Provide the (x, y) coordinate of the cell's center where the given text is located.  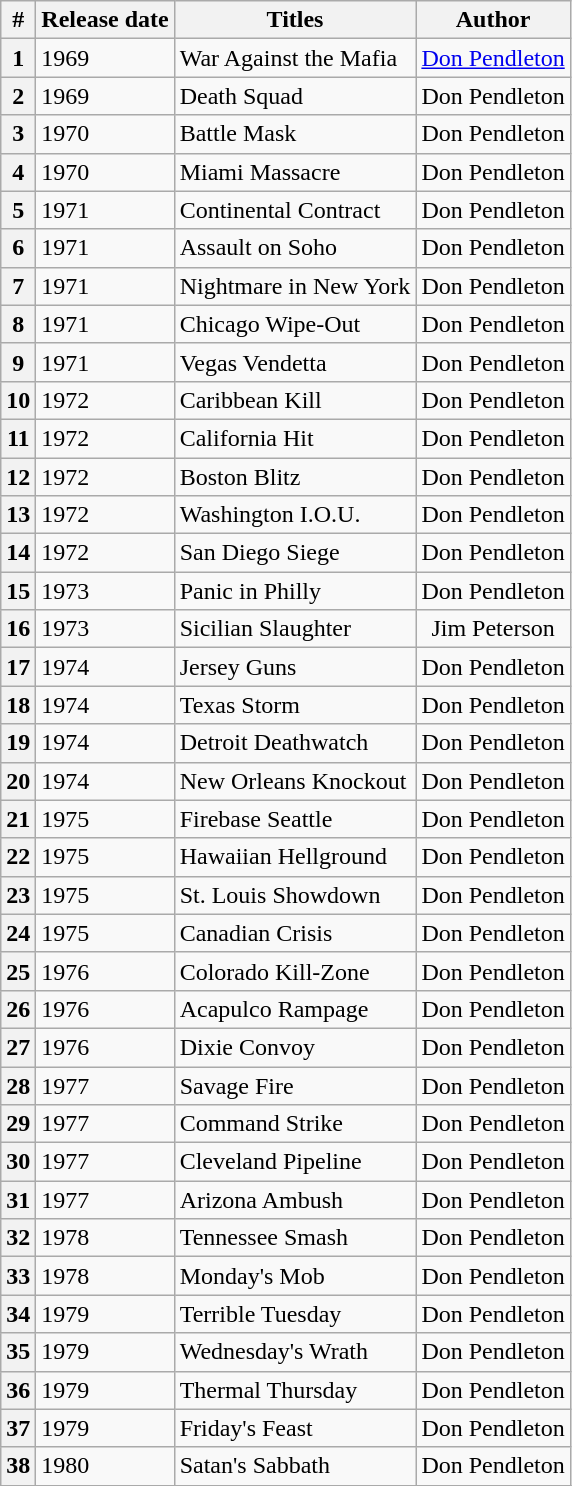
36 (18, 1390)
25 (18, 971)
16 (18, 629)
Colorado Kill-Zone (295, 971)
Texas Storm (295, 705)
5 (18, 210)
24 (18, 933)
19 (18, 743)
Battle Mask (295, 134)
War Against the Mafia (295, 58)
Dixie Convoy (295, 1047)
27 (18, 1047)
Satan's Sabbath (295, 1466)
St. Louis Showdown (295, 895)
8 (18, 324)
Canadian Crisis (295, 933)
Terrible Tuesday (295, 1314)
1 (18, 58)
11 (18, 438)
Jersey Guns (295, 667)
San Diego Siege (295, 553)
31 (18, 1200)
Friday's Feast (295, 1428)
1980 (105, 1466)
14 (18, 553)
Monday's Mob (295, 1276)
Vegas Vendetta (295, 362)
22 (18, 857)
17 (18, 667)
Continental Contract (295, 210)
15 (18, 591)
Acapulco Rampage (295, 1009)
21 (18, 819)
Washington I.O.U. (295, 515)
10 (18, 400)
34 (18, 1314)
Miami Massacre (295, 172)
26 (18, 1009)
Titles (295, 20)
Savage Fire (295, 1085)
23 (18, 895)
Hawaiian Hellground (295, 857)
13 (18, 515)
Thermal Thursday (295, 1390)
9 (18, 362)
4 (18, 172)
12 (18, 477)
California Hit (295, 438)
20 (18, 781)
Detroit Deathwatch (295, 743)
33 (18, 1276)
Assault on Soho (295, 248)
Jim Peterson (493, 629)
Command Strike (295, 1124)
28 (18, 1085)
Wednesday's Wrath (295, 1352)
18 (18, 705)
Author (493, 20)
30 (18, 1162)
38 (18, 1466)
Arizona Ambush (295, 1200)
Sicilian Slaughter (295, 629)
Chicago Wipe-Out (295, 324)
Nightmare in New York (295, 286)
32 (18, 1238)
Tennessee Smash (295, 1238)
Release date (105, 20)
6 (18, 248)
Firebase Seattle (295, 819)
37 (18, 1428)
# (18, 20)
29 (18, 1124)
7 (18, 286)
Boston Blitz (295, 477)
3 (18, 134)
Panic in Philly (295, 591)
Caribbean Kill (295, 400)
Cleveland Pipeline (295, 1162)
Death Squad (295, 96)
2 (18, 96)
35 (18, 1352)
New Orleans Knockout (295, 781)
